Detect which cell encompasses the target text, then output its [x, y] center coordinate. 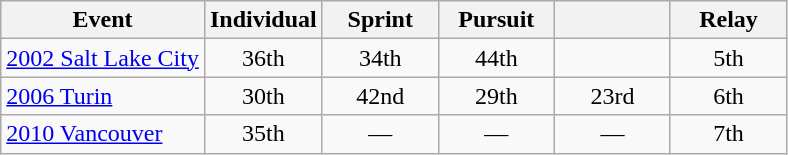
36th [263, 58]
30th [263, 96]
44th [496, 58]
23rd [612, 96]
2010 Vancouver [103, 134]
2002 Salt Lake City [103, 58]
42nd [380, 96]
Sprint [380, 20]
Relay [728, 20]
Individual [263, 20]
2006 Turin [103, 96]
6th [728, 96]
34th [380, 58]
35th [263, 134]
Pursuit [496, 20]
Event [103, 20]
7th [728, 134]
5th [728, 58]
29th [496, 96]
